Determine the (X, Y) coordinate at the center of the cell enclosing the given text.  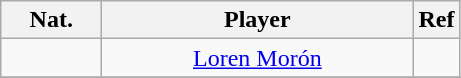
Player (258, 20)
Loren Morón (258, 58)
Ref (436, 20)
Nat. (52, 20)
